Find where the given text appears and provide that cell's center as (x, y) coordinate. 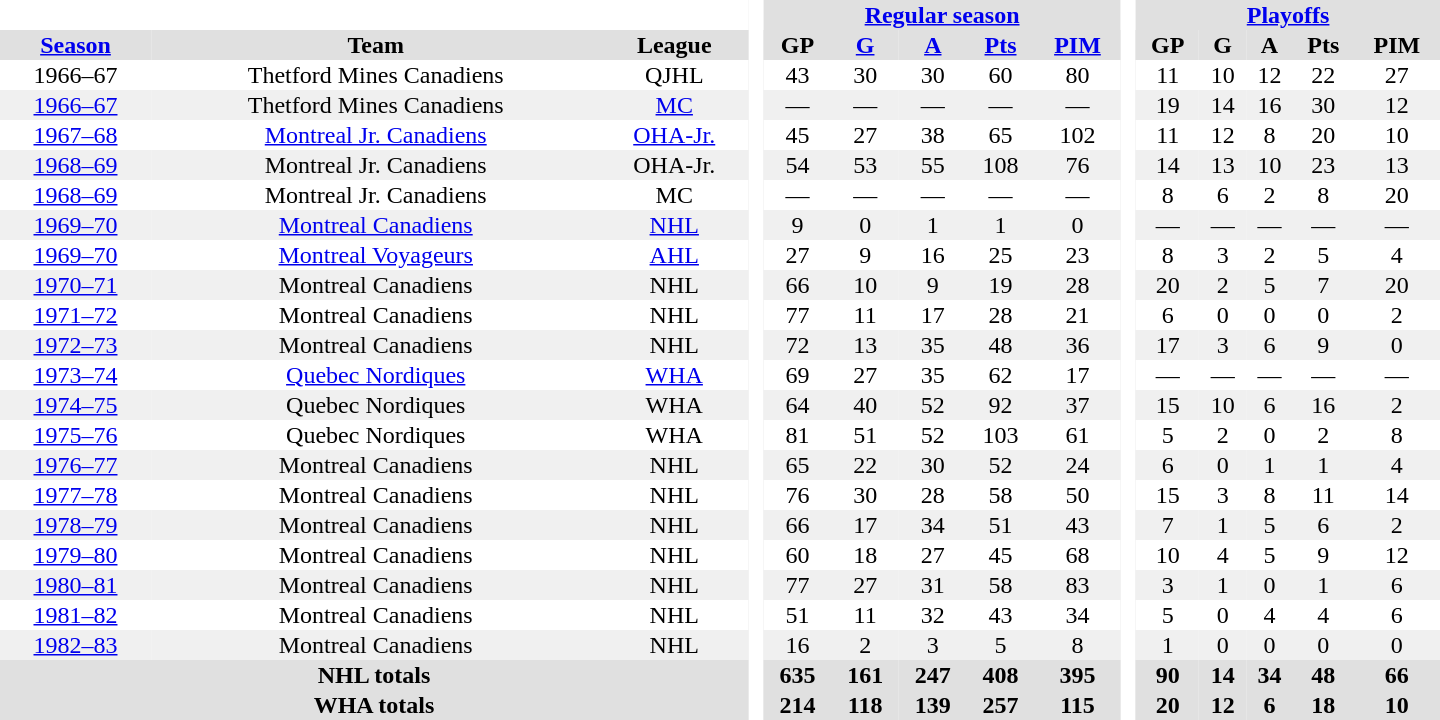
247 (933, 675)
103 (1001, 435)
69 (798, 375)
1975–76 (76, 435)
80 (1077, 75)
1979–80 (76, 555)
92 (1001, 405)
395 (1077, 675)
102 (1077, 135)
108 (1001, 165)
League (674, 45)
1973–74 (76, 375)
62 (1001, 375)
635 (798, 675)
55 (933, 165)
64 (798, 405)
38 (933, 135)
115 (1077, 705)
Montreal Voyageurs (376, 255)
50 (1077, 495)
1981–82 (76, 615)
21 (1077, 315)
1974–75 (76, 405)
24 (1077, 465)
53 (865, 165)
61 (1077, 435)
161 (865, 675)
118 (865, 705)
90 (1168, 675)
Season (76, 45)
83 (1077, 585)
1977–78 (76, 495)
37 (1077, 405)
AHL (674, 255)
QJHL (674, 75)
214 (798, 705)
1972–73 (76, 345)
1982–83 (76, 645)
257 (1001, 705)
Playoffs (1288, 15)
81 (798, 435)
1967–68 (76, 135)
1976–77 (76, 465)
1980–81 (76, 585)
68 (1077, 555)
WHA totals (374, 705)
Regular season (942, 15)
40 (865, 405)
139 (933, 705)
408 (1001, 675)
Team (376, 45)
1971–72 (76, 315)
31 (933, 585)
72 (798, 345)
54 (798, 165)
25 (1001, 255)
32 (933, 615)
36 (1077, 345)
1970–71 (76, 285)
NHL totals (374, 675)
1978–79 (76, 525)
